Extract the [x, y] coordinate from the center of the cell holding the provided text.  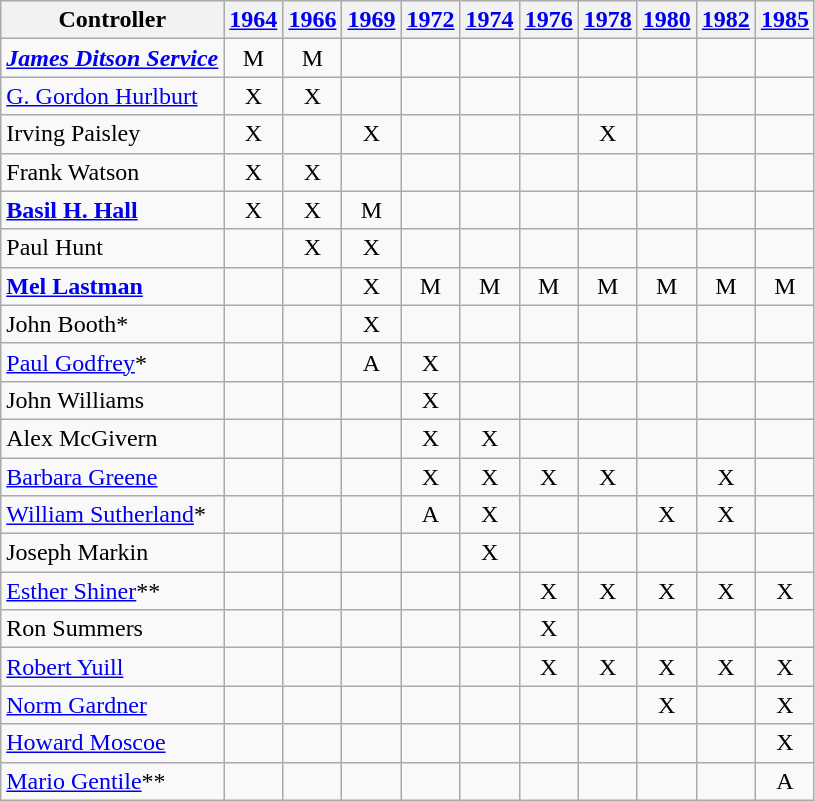
Frank Watson [112, 172]
1974 [490, 20]
Controller [112, 20]
1980 [666, 20]
1966 [312, 20]
Basil H. Hall [112, 210]
Ron Summers [112, 629]
1976 [548, 20]
G. Gordon Hurlburt [112, 96]
1972 [430, 20]
1964 [254, 20]
William Sutherland* [112, 515]
Norm Gardner [112, 705]
John Booth* [112, 324]
Paul Hunt [112, 248]
Barbara Greene [112, 477]
Esther Shiner** [112, 591]
Robert Yuill [112, 667]
John Williams [112, 400]
Howard Moscoe [112, 743]
1978 [608, 20]
Joseph Markin [112, 553]
Mario Gentile** [112, 781]
1969 [372, 20]
Irving Paisley [112, 134]
Alex McGivern [112, 438]
Paul Godfrey* [112, 362]
Mel Lastman [112, 286]
1985 [784, 20]
1982 [726, 20]
James Ditson Service [112, 58]
